Return the (X, Y) coordinate for the center point of the cell that contains the specified text.  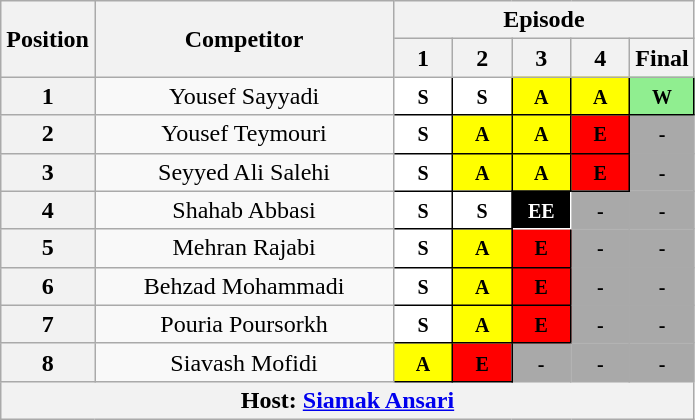
6 (48, 286)
W (662, 96)
8 (48, 362)
Behzad Mohammadi (244, 286)
Host: Siamak Ansari (348, 400)
Position (48, 39)
Shahab Abbasi (244, 210)
Pouria Poursorkh (244, 324)
Mehran Rajabi (244, 248)
Competitor (244, 39)
Episode (544, 20)
Yousef Sayyadi (244, 96)
Yousef Teymouri (244, 134)
7 (48, 324)
Final (662, 58)
Siavash Mofidi (244, 362)
EE (542, 210)
Seyyed Ali Salehi (244, 172)
5 (48, 248)
